For the text-containing cell, return its midpoint in (X, Y) coordinate format. 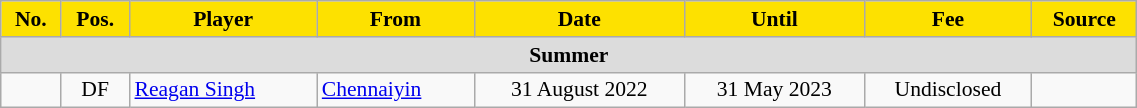
31 May 2023 (775, 90)
From (396, 19)
Undisclosed (948, 90)
Player (222, 19)
Date (580, 19)
Fee (948, 19)
Chennaiyin (396, 90)
31 August 2022 (580, 90)
No. (31, 19)
Reagan Singh (222, 90)
Until (775, 19)
DF (96, 90)
Summer (569, 55)
Pos. (96, 19)
Source (1084, 19)
